Find where the given text appears and provide that cell's center as (X, Y) coordinate. 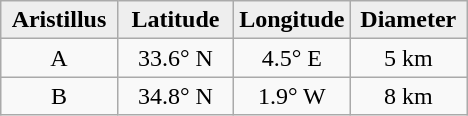
Diameter (408, 20)
4.5° E (292, 58)
33.6° N (175, 58)
Longitude (292, 20)
34.8° N (175, 96)
1.9° W (292, 96)
5 km (408, 58)
8 km (408, 96)
A (59, 58)
Latitude (175, 20)
B (59, 96)
Aristillus (59, 20)
